Extract the [x, y] coordinate from the center of the cell holding the provided text.  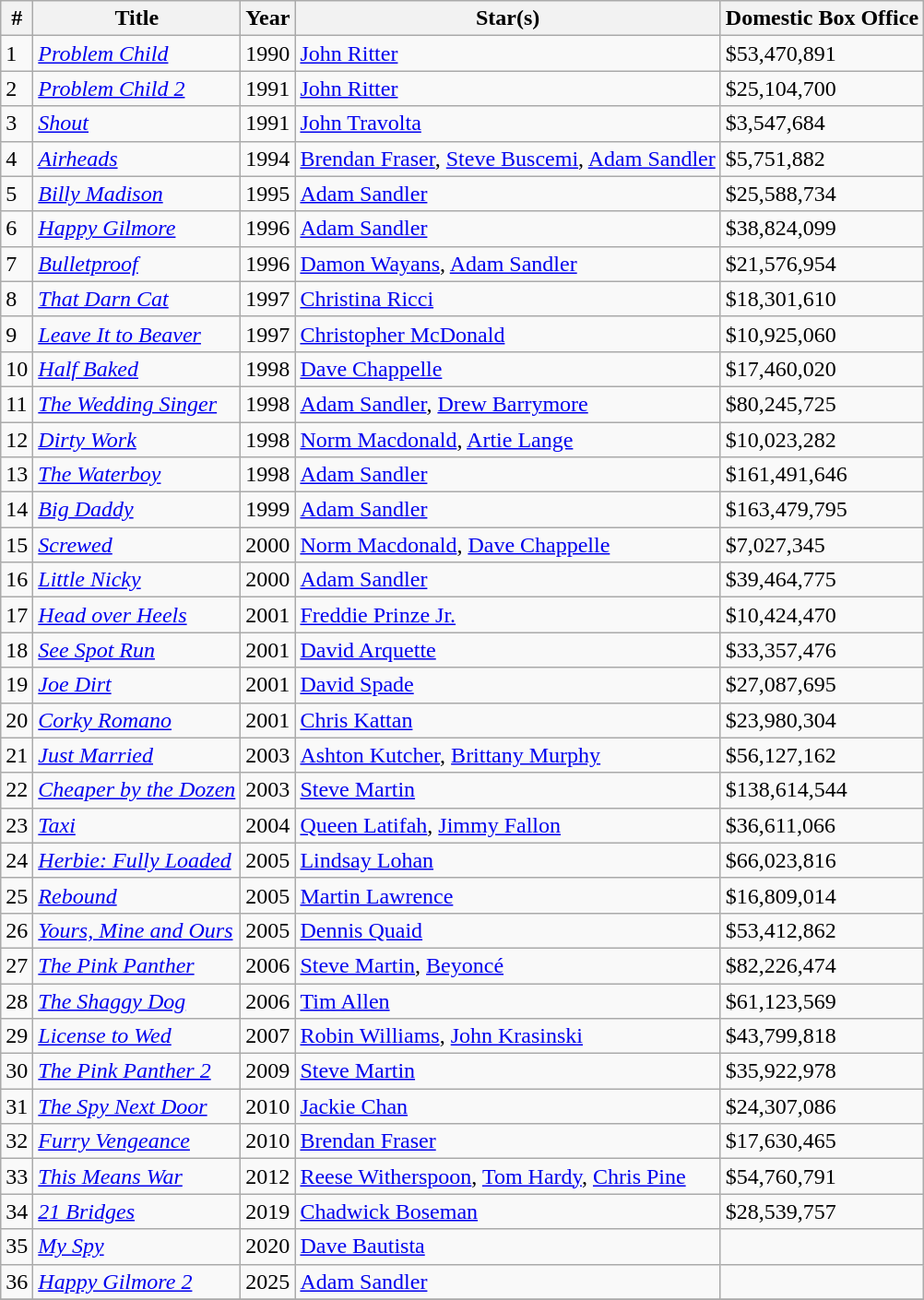
32 [17, 1141]
$17,460,020 [822, 369]
Joe Dirt [136, 685]
Christopher McDonald [507, 334]
2020 [267, 1247]
$36,611,066 [822, 825]
Brendan Fraser, Steve Buscemi, Adam Sandler [507, 159]
$82,226,474 [822, 965]
License to Wed [136, 1036]
17 [17, 615]
Norm Macdonald, Dave Chappelle [507, 545]
$10,424,470 [822, 615]
19 [17, 685]
Taxi [136, 825]
Star(s) [507, 18]
Corky Romano [136, 720]
$38,824,099 [822, 229]
$3,547,684 [822, 124]
4 [17, 159]
$56,127,162 [822, 755]
Chadwick Boseman [507, 1211]
1999 [267, 510]
Jackie Chan [507, 1106]
Little Nicky [136, 580]
8 [17, 299]
21 Bridges [136, 1211]
Screwed [136, 545]
27 [17, 965]
22 [17, 790]
$54,760,791 [822, 1176]
15 [17, 545]
Domestic Box Office [822, 18]
Rebound [136, 895]
That Darn Cat [136, 299]
$17,630,465 [822, 1141]
$25,588,734 [822, 194]
28 [17, 1000]
14 [17, 510]
$33,357,476 [822, 650]
Herbie: Fully Loaded [136, 860]
18 [17, 650]
Norm Macdonald, Artie Lange [507, 440]
David Spade [507, 685]
1995 [267, 194]
Head over Heels [136, 615]
$7,027,345 [822, 545]
$10,925,060 [822, 334]
The Pink Panther [136, 965]
11 [17, 404]
$161,491,646 [822, 475]
Freddie Prinze Jr. [507, 615]
Dave Chappelle [507, 369]
My Spy [136, 1247]
$23,980,304 [822, 720]
Dave Bautista [507, 1247]
$28,539,757 [822, 1211]
Billy Madison [136, 194]
Year [267, 18]
Ashton Kutcher, Brittany Murphy [507, 755]
13 [17, 475]
The Shaggy Dog [136, 1000]
The Pink Panther 2 [136, 1071]
23 [17, 825]
$53,412,862 [822, 930]
Chris Kattan [507, 720]
Brendan Fraser [507, 1141]
Dennis Quaid [507, 930]
26 [17, 930]
Half Baked [136, 369]
1990 [267, 53]
16 [17, 580]
Tim Allen [507, 1000]
Just Married [136, 755]
1994 [267, 159]
# [17, 18]
35 [17, 1247]
Reese Witherspoon, Tom Hardy, Chris Pine [507, 1176]
2 [17, 89]
Yours, Mine and Ours [136, 930]
$27,087,695 [822, 685]
$18,301,610 [822, 299]
2019 [267, 1211]
12 [17, 440]
2004 [267, 825]
9 [17, 334]
2007 [267, 1036]
25 [17, 895]
$10,023,282 [822, 440]
Happy Gilmore [136, 229]
29 [17, 1036]
2025 [267, 1282]
$61,123,569 [822, 1000]
Steve Martin, Beyoncé [507, 965]
This Means War [136, 1176]
$16,809,014 [822, 895]
Leave It to Beaver [136, 334]
$80,245,725 [822, 404]
The Wedding Singer [136, 404]
2012 [267, 1176]
Problem Child [136, 53]
Title [136, 18]
Happy Gilmore 2 [136, 1282]
The Spy Next Door [136, 1106]
Big Daddy [136, 510]
Damon Wayans, Adam Sandler [507, 264]
36 [17, 1282]
Lindsay Lohan [507, 860]
Problem Child 2 [136, 89]
$35,922,978 [822, 1071]
31 [17, 1106]
Robin Williams, John Krasinski [507, 1036]
1 [17, 53]
21 [17, 755]
See Spot Run [136, 650]
Dirty Work [136, 440]
Cheaper by the Dozen [136, 790]
6 [17, 229]
Furry Vengeance [136, 1141]
$43,799,818 [822, 1036]
$25,104,700 [822, 89]
34 [17, 1211]
$24,307,086 [822, 1106]
7 [17, 264]
2009 [267, 1071]
Christina Ricci [507, 299]
10 [17, 369]
$5,751,882 [822, 159]
Queen Latifah, Jimmy Fallon [507, 825]
$39,464,775 [822, 580]
$66,023,816 [822, 860]
$21,576,954 [822, 264]
The Waterboy [136, 475]
24 [17, 860]
David Arquette [507, 650]
33 [17, 1176]
20 [17, 720]
Bulletproof [136, 264]
Adam Sandler, Drew Barrymore [507, 404]
Martin Lawrence [507, 895]
Airheads [136, 159]
John Travolta [507, 124]
$53,470,891 [822, 53]
$138,614,544 [822, 790]
30 [17, 1071]
$163,479,795 [822, 510]
Shout [136, 124]
5 [17, 194]
3 [17, 124]
